Return [x, y] of the center of cell containing provided text 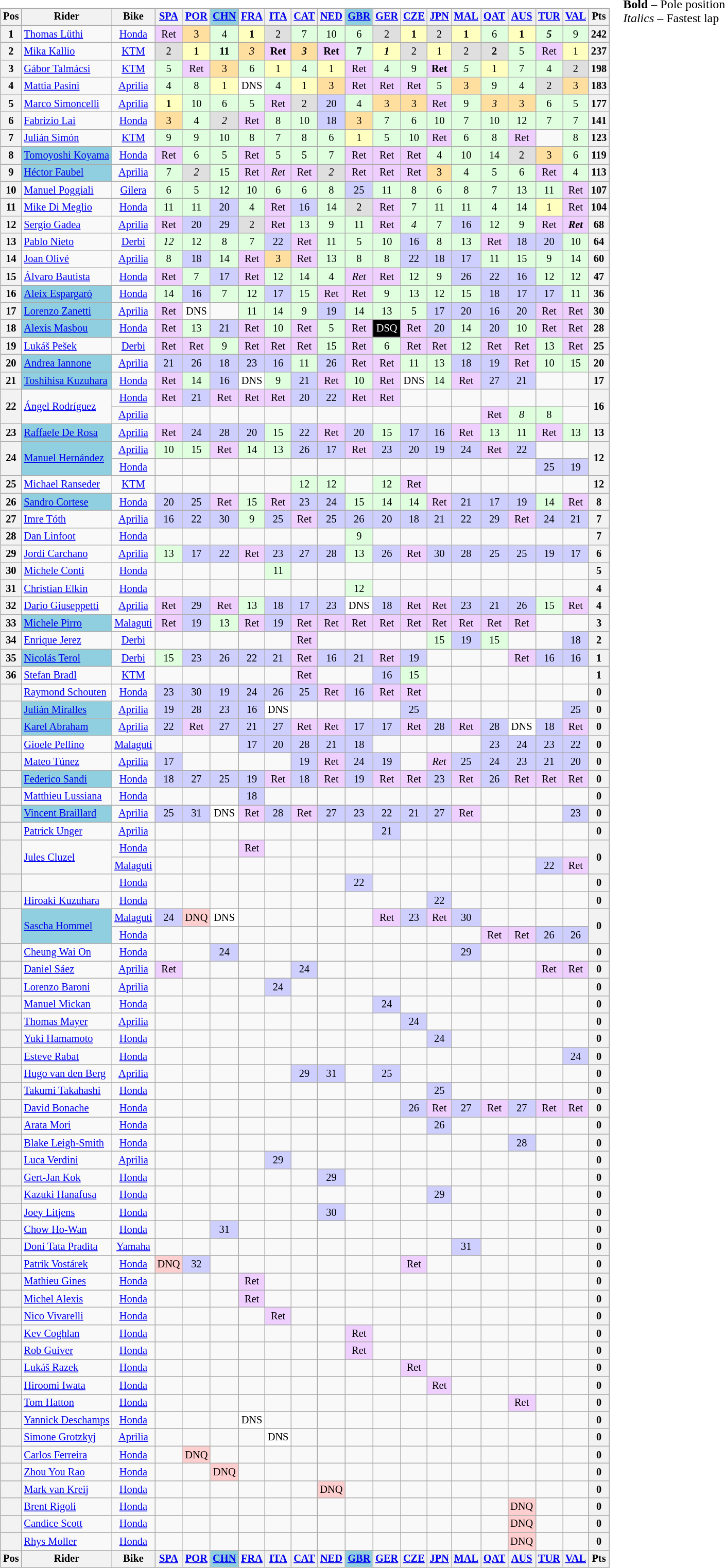
Sascha Hommel [66, 927]
47 [599, 276]
Federico Sandi [66, 779]
Daniel Sáez [66, 970]
Christian Elkin [66, 588]
Aleix Espargaró [66, 294]
Mattia Pasini [66, 86]
Pablo Nieto [66, 242]
Hiroomi Iwata [66, 1385]
Rhys Moller [66, 1541]
Yamaha [133, 1247]
Ángel Rodríguez [66, 407]
Tomoyoshi Koyama [66, 155]
Tom Hatton [66, 1403]
Gioele Pellino [66, 744]
113 [599, 173]
Michele Pirro [66, 623]
60 [599, 259]
Matthieu Lussiana [66, 796]
Fabrizio Lai [66, 121]
Thomas Mayer [66, 1022]
141 [599, 121]
Stefan Bradl [66, 675]
Álvaro Bautista [66, 276]
Manuel Hernández [66, 458]
Dan Linfoot [66, 536]
107 [599, 190]
64 [599, 242]
119 [599, 155]
Raffaele De Rosa [66, 432]
123 [599, 138]
Takumi Takahashi [66, 1091]
Lukáš Pešek [66, 346]
Hugo van den Berg [66, 1074]
Dario Giuseppetti [66, 606]
Michel Alexis [66, 1299]
Mika Kallio [66, 51]
Raymond Schouten [66, 692]
Carlos Ferreira [66, 1455]
Joey Litjens [66, 1212]
Andrea Iannone [66, 363]
Zhou You Rao [66, 1472]
Karel Abraham [66, 727]
Mike Di Meglio [66, 207]
Michele Conti [66, 571]
Enrique Jerez [66, 640]
Cheung Wai On [66, 952]
Sergio Gadea [66, 225]
DSQ [387, 328]
Mark van Kreij [66, 1489]
Marco Simoncelli [66, 103]
Yuki Hamamoto [66, 1039]
Patrik Vostárek [66, 1264]
Nicolás Terol [66, 658]
Blake Leigh-Smith [66, 1143]
Sandro Cortese [66, 502]
198 [599, 69]
Chow Ho-Wan [66, 1230]
Julián Miralles [66, 710]
33 [11, 623]
Patrick Unger [66, 831]
Michael Ranseder [66, 484]
Esteve Rabat [66, 1056]
Doni Tata Pradita [66, 1247]
68 [599, 225]
Kazuki Hanafusa [66, 1195]
Mateo Túnez [66, 762]
Thomas Lüthi [66, 34]
Jules Cluzel [66, 857]
Simone Grotzkyj [66, 1437]
183 [599, 86]
Nico Vivarelli [66, 1316]
Jordi Carchano [66, 554]
Kev Coghlan [66, 1334]
34 [11, 640]
Luca Verdini [66, 1160]
Vincent Braillard [66, 814]
177 [599, 103]
Imre Tóth [66, 519]
Alexis Masbou [66, 328]
Gábor Talmácsi [66, 69]
237 [599, 51]
Lorenzo Zanetti [66, 311]
Manuel Mickan [66, 1004]
Yannick Deschamps [66, 1420]
Lukáš Razek [66, 1368]
Mathieu Gines [66, 1282]
David Bonache [66, 1108]
Brent Rigoli [66, 1507]
Candice Scott [66, 1524]
Héctor Faubel [66, 173]
Joan Olivé [66, 259]
Gilera [133, 190]
Julián Simón [66, 138]
Toshihisa Kuzuhara [66, 380]
242 [599, 34]
Lorenzo Baroni [66, 987]
104 [599, 207]
Hiroaki Kuzuhara [66, 900]
35 [11, 658]
Arata Mori [66, 1126]
Manuel Poggiali [66, 190]
Rob Guiver [66, 1351]
Gert-Jan Kok [66, 1178]
